Pinpoint the cell where the given text exists, returning its (X, Y) midpoint coordinate. 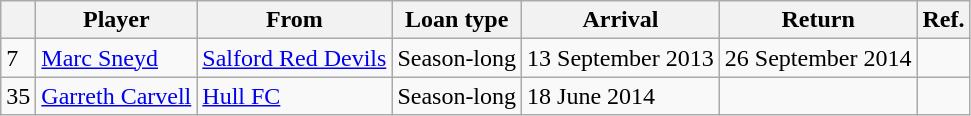
Loan type (457, 20)
Hull FC (294, 96)
18 June 2014 (621, 96)
7 (18, 58)
From (294, 20)
35 (18, 96)
Salford Red Devils (294, 58)
Marc Sneyd (116, 58)
Arrival (621, 20)
13 September 2013 (621, 58)
Ref. (944, 20)
26 September 2014 (818, 58)
Return (818, 20)
Garreth Carvell (116, 96)
Player (116, 20)
